Return (X, Y) of the center of cell containing provided text 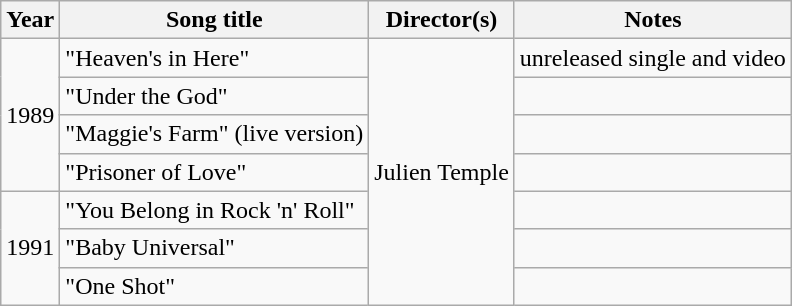
1991 (30, 248)
Julien Temple (442, 172)
"Under the God" (214, 96)
"One Shot" (214, 286)
"Maggie's Farm" (live version) (214, 134)
Year (30, 20)
"Heaven's in Here" (214, 58)
"Prisoner of Love" (214, 172)
unreleased single and video (652, 58)
Song title (214, 20)
Notes (652, 20)
"Baby Universal" (214, 248)
"You Belong in Rock 'n' Roll" (214, 210)
1989 (30, 115)
Director(s) (442, 20)
